Locate the cell with the specified text and output its [X, Y] center coordinate. 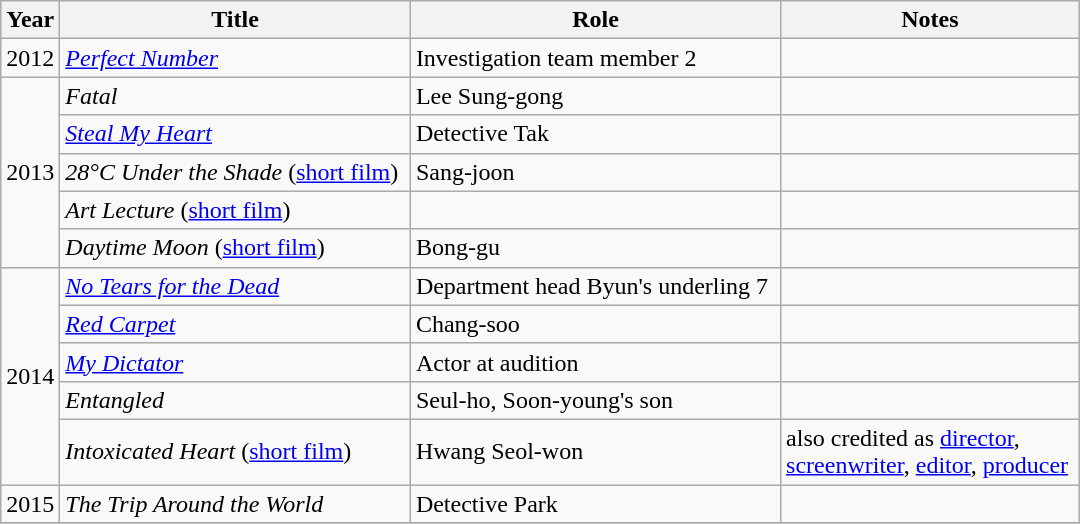
Investigation team member 2 [595, 58]
Chang-soo [595, 324]
Perfect Number [236, 58]
Hwang Seol-won [595, 452]
2015 [30, 503]
Fatal [236, 96]
Entangled [236, 400]
Red Carpet [236, 324]
2012 [30, 58]
2014 [30, 376]
Department head Byun's underling 7 [595, 286]
My Dictator [236, 362]
Notes [930, 20]
Detective Park [595, 503]
Daytime Moon (short film) [236, 248]
Title [236, 20]
Detective Tak [595, 134]
Role [595, 20]
Lee Sung-gong [595, 96]
2013 [30, 172]
Actor at audition [595, 362]
Bong-gu [595, 248]
28°C Under the Shade (short film) [236, 172]
Art Lecture (short film) [236, 210]
Steal My Heart [236, 134]
Year [30, 20]
Seul-ho, Soon-young's son [595, 400]
Sang-joon [595, 172]
The Trip Around the World [236, 503]
also credited as director, screenwriter, editor, producer [930, 452]
No Tears for the Dead [236, 286]
Intoxicated Heart (short film) [236, 452]
